Find where the given text appears and provide that cell's center as (x, y) coordinate. 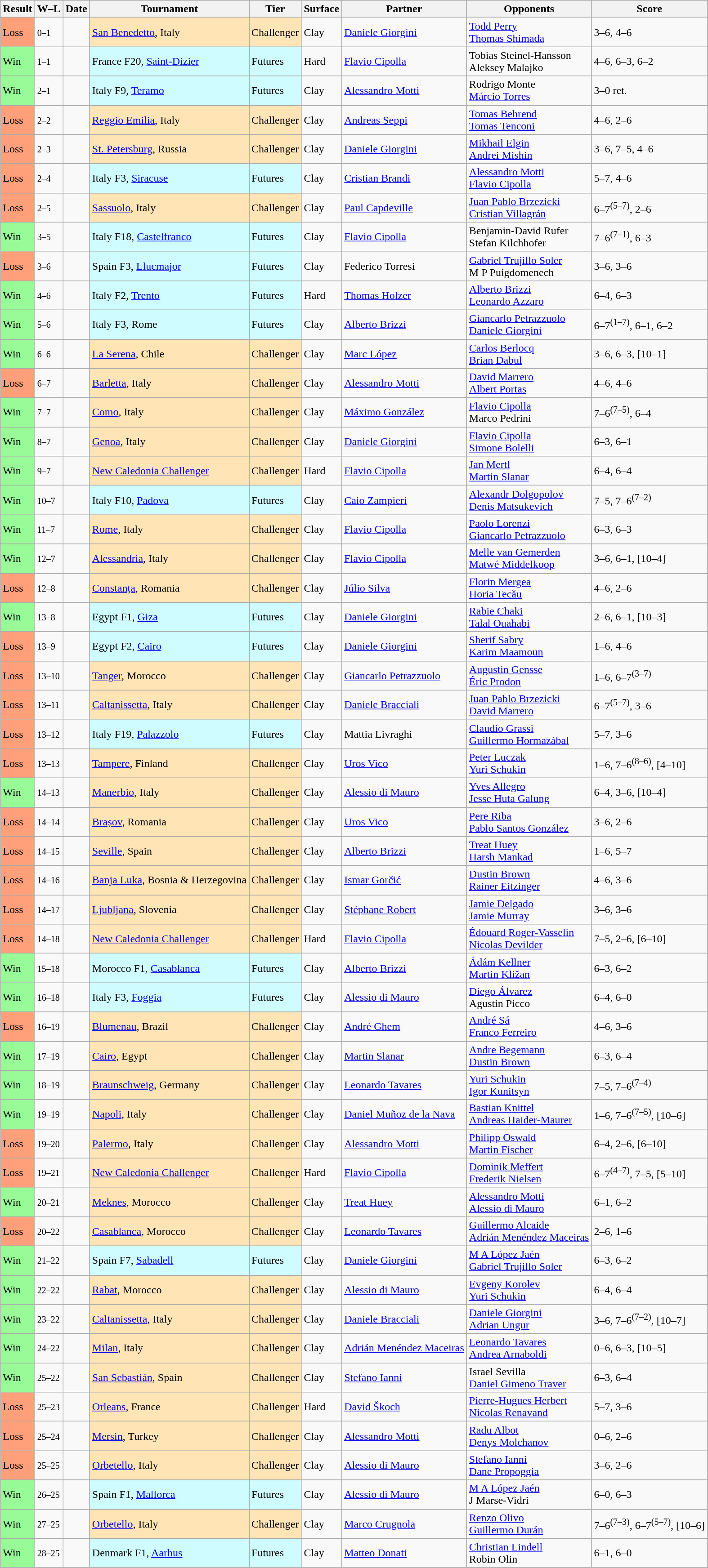
6–4, 6–0 (650, 997)
Jamie Delgado Jamie Murray (529, 910)
14–17 (49, 910)
3–0 ret. (650, 91)
6–3, 6–1 (650, 441)
Christian Lindell Robin Olin (529, 1553)
6–4, 6–3 (650, 295)
Treat Huey Harsh Mankad (529, 851)
Ismar Gorčić (404, 880)
2–6, 6–1, [10–3] (650, 617)
Israel Sevilla Daniel Gimeno Traver (529, 1377)
7–5, 2–6, [6–10] (650, 939)
19–19 (49, 1114)
Andreas Seppi (404, 120)
6–7(4–7), 7–5, [5–10] (650, 1172)
Claudio Grassi Guillermo Hormazábal (529, 734)
3–6, 6–1, [10–4] (650, 558)
Adrián Menéndez Maceiras (404, 1349)
André Ghem (404, 1027)
David Marrero Albert Portas (529, 383)
Genoa, Italy (169, 441)
Italy F3, Foggia (169, 997)
Italy F9, Teramo (169, 91)
16–19 (49, 1027)
Guillermo Alcaide Adrián Menéndez Maceiras (529, 1231)
Opponents (529, 9)
Italy F3, Siracuse (169, 178)
Yves Allegro Jesse Huta Galung (529, 792)
7–6(7–3), 6–7(5–7), [10–6] (650, 1524)
Italy F19, Palazzolo (169, 734)
Manerbio, Italy (169, 792)
13–11 (49, 705)
2–4 (49, 178)
Máximo González (404, 413)
Martin Slanar (404, 1056)
19–21 (49, 1172)
Giancarlo Petrazzuolo (404, 675)
Casablanca, Morocco (169, 1231)
Rabat, Morocco (169, 1289)
Tournament (169, 9)
Evgeny Korolev Yuri Schukin (529, 1289)
Dustin Brown Rainer Eitzinger (529, 880)
14–13 (49, 792)
15–18 (49, 968)
28–25 (49, 1553)
Alessandro Motti Alessio di Mauro (529, 1202)
19–20 (49, 1144)
3–6, 4–6 (650, 32)
Benjamin-David Rufer Stefan Kilchhofer (529, 236)
25–23 (49, 1407)
Rodrigo Monte Márcio Torres (529, 91)
Florin Mergea Horia Tecău (529, 588)
0–1 (49, 32)
27–25 (49, 1524)
18–19 (49, 1085)
3–5 (49, 236)
0–6, 6–3, [10–5] (650, 1349)
San Benedetto, Italy (169, 32)
Marco Crugnola (404, 1524)
Daniel Muñoz de la Nava (404, 1114)
Spain F3, Llucmajor (169, 266)
Meknes, Morocco (169, 1202)
Banja Luka, Bosnia & Herzegovina (169, 880)
9–7 (49, 471)
1–6, 6–7(3–7) (650, 675)
25–24 (49, 1436)
Spain F7, Sabadell (169, 1261)
Rabie Chaki Talal Ouahabi (529, 617)
Dominik Meffert Frederik Nielsen (529, 1172)
Italy F18, Castelfranco (169, 236)
Rome, Italy (169, 530)
Daniele Giorgini Adrian Ungur (529, 1319)
Caio Zampieri (404, 500)
Tier (275, 9)
3–6 (49, 266)
Mattia Livraghi (404, 734)
1–6, 7–6(8–6), [4–10] (650, 763)
4–6 (49, 295)
Federico Torresi (404, 266)
Diego Álvarez Agustin Picco (529, 997)
10–7 (49, 500)
7–6(7–1), 6–3 (650, 236)
Stefano Ianni (404, 1377)
1–6, 5–7 (650, 851)
25–25 (49, 1466)
14–16 (49, 880)
Napoli, Italy (169, 1114)
Carlos Berlocq Brian Dabul (529, 353)
13–9 (49, 646)
1–6, 7–6(7–5), [10–6] (650, 1114)
Italy F3, Rome (169, 325)
Matteo Donati (404, 1553)
13–10 (49, 675)
St. Petersburg, Russia (169, 149)
Gabriel Trujillo Soler M P Puigdomenech (529, 266)
Como, Italy (169, 413)
Melle van Gemerden Matwé Middelkoop (529, 558)
Barletta, Italy (169, 383)
6–7 (49, 383)
Blumenau, Brazil (169, 1027)
4–6, 6–3, 6–2 (650, 61)
Jan Mertl Martin Slanar (529, 471)
3–6, 7–5, 4–6 (650, 149)
Renzo Olivo Guillermo Durán (529, 1524)
1–6, 4–6 (650, 646)
Yuri Schukin Igor Kunitsyn (529, 1085)
M A López Jaén J Marse-Vidri (529, 1494)
Treat Huey (404, 1202)
Todd Perry Thomas Shimada (529, 32)
Date (76, 9)
23–22 (49, 1319)
Pere Riba Pablo Santos González (529, 822)
2–6, 1–6 (650, 1231)
Augustin Gensse Éric Prodon (529, 675)
Bastian Knittel Andreas Haider-Maurer (529, 1114)
6–7(5–7), 2–6 (650, 208)
7–7 (49, 413)
Egypt F1, Giza (169, 617)
Mersin, Turkey (169, 1436)
Seville, Spain (169, 851)
Tanger, Morocco (169, 675)
Júlio Silva (404, 588)
Philipp Oswald Martin Fischer (529, 1144)
David Škoch (404, 1407)
Tampere, Finland (169, 763)
6–7(1–7), 6–1, 6–2 (650, 325)
20–22 (49, 1231)
Orleans, France (169, 1407)
Pierre-Hugues Herbert Nicolas Renavand (529, 1407)
Sherif Sabry Karim Maamoun (529, 646)
W–L (49, 9)
11–7 (49, 530)
6–1, 6–0 (650, 1553)
2–3 (49, 149)
6–0, 6–3 (650, 1494)
Marc López (404, 353)
Giancarlo Petrazzuolo Daniele Giorgini (529, 325)
13–12 (49, 734)
0–6, 2–6 (650, 1436)
3–6, 6–3, [10–1] (650, 353)
26–25 (49, 1494)
1–1 (49, 61)
3–6, 7–6(7–2), [10–7] (650, 1319)
17–19 (49, 1056)
Spain F1, Mallorca (169, 1494)
2–2 (49, 120)
Italy F2, Trento (169, 295)
12–8 (49, 588)
Reggio Emilia, Italy (169, 120)
14–14 (49, 822)
France F20, Saint-Dizier (169, 61)
6–1, 6–2 (650, 1202)
La Serena, Chile (169, 353)
Cristian Brandi (404, 178)
Surface (322, 9)
Juan Pablo Brzezicki Cristian Villagrán (529, 208)
21–22 (49, 1261)
Score (650, 9)
Braunschweig, Germany (169, 1085)
Constanța, Romania (169, 588)
Sassuolo, Italy (169, 208)
Egypt F2, Cairo (169, 646)
6–4, 3–6, [10–4] (650, 792)
Thomas Holzer (404, 295)
13–13 (49, 763)
Paul Capdeville (404, 208)
7–5, 7–6(7–2) (650, 500)
Flavio Cipolla Simone Bolelli (529, 441)
22–22 (49, 1289)
Radu Albot Denys Molchanov (529, 1436)
Alexandr Dolgopolov Denis Matsukevich (529, 500)
5–6 (49, 325)
Leonardo Tavares Andrea Arnaboldi (529, 1349)
Partner (404, 9)
Flavio Cipolla Marco Pedrini (529, 413)
24–22 (49, 1349)
5–7, 4–6 (650, 178)
7–5, 7–6(7–4) (650, 1085)
8–7 (49, 441)
14–18 (49, 939)
25–22 (49, 1377)
Stéphane Robert (404, 910)
2–1 (49, 91)
Peter Luczak Yuri Schukin (529, 763)
20–21 (49, 1202)
12–7 (49, 558)
Morocco F1, Casablanca (169, 968)
Stefano Ianni Dane Propoggia (529, 1466)
San Sebastián, Spain (169, 1377)
Édouard Roger-Vasselin Nicolas Devilder (529, 939)
Paolo Lorenzi Giancarlo Petrazzuolo (529, 530)
4–6, 4–6 (650, 383)
Juan Pablo Brzezicki David Marrero (529, 705)
Alberto Brizzi Leonardo Azzaro (529, 295)
Mikhail Elgin Andrei Mishin (529, 149)
André Sá Franco Ferreiro (529, 1027)
Brașov, Romania (169, 822)
Ádám Kellner Martin Kližan (529, 968)
Denmark F1, Aarhus (169, 1553)
Tomas Behrend Tomas Tenconi (529, 120)
6–3, 6–3 (650, 530)
Result (18, 9)
6–6 (49, 353)
Italy F10, Padova (169, 500)
Andre Begemann Dustin Brown (529, 1056)
Palermo, Italy (169, 1144)
Milan, Italy (169, 1349)
M A López Jaén Gabriel Trujillo Soler (529, 1261)
6–7(5–7), 3–6 (650, 705)
13–8 (49, 617)
Cairo, Egypt (169, 1056)
Alessandria, Italy (169, 558)
2–5 (49, 208)
14–15 (49, 851)
16–18 (49, 997)
Ljubljana, Slovenia (169, 910)
6–4, 2–6, [6–10] (650, 1144)
7–6(7–5), 6–4 (650, 413)
Tobias Steinel-Hansson Aleksey Malajko (529, 61)
Alessandro Motti Flavio Cipolla (529, 178)
